Find where the given text appears and provide that cell's center as [X, Y] coordinate. 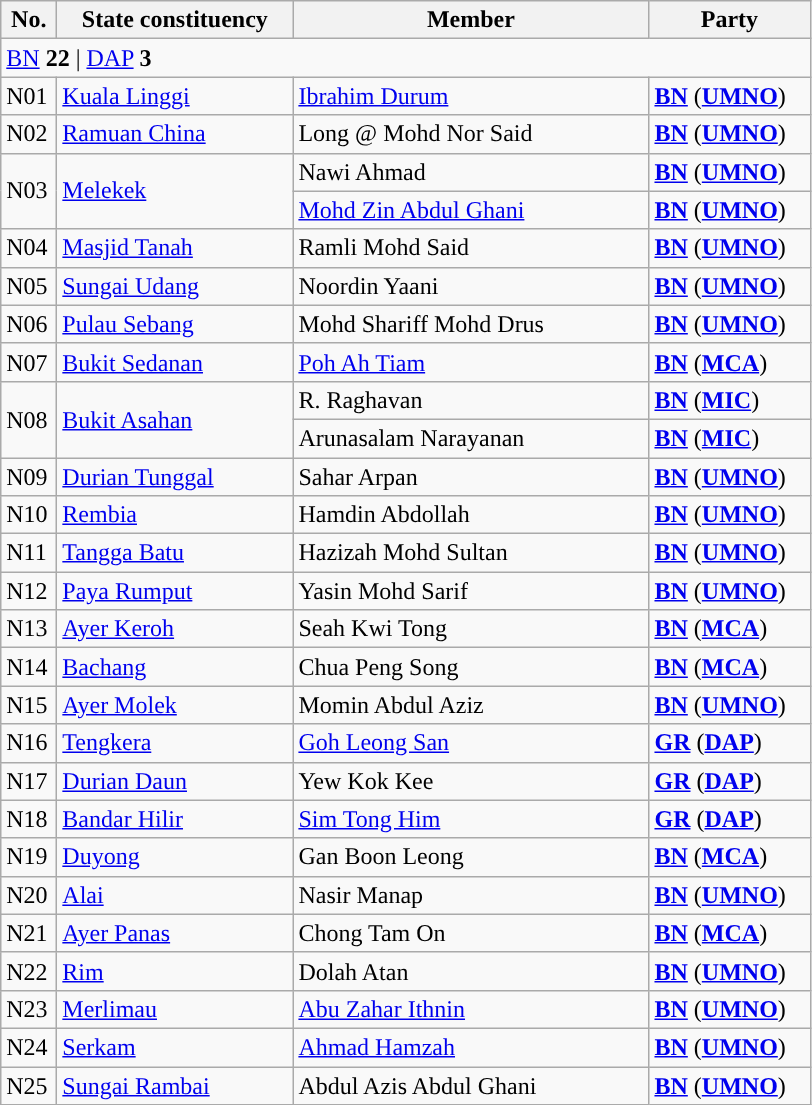
Ibrahim Durum [471, 96]
Ayer Molek [175, 705]
Kuala Linggi [175, 96]
Mohd Shariff Mohd Drus [471, 324]
N02 [29, 134]
Momin Abdul Aziz [471, 705]
N20 [29, 895]
Gan Boon Leong [471, 857]
Poh Ah Tiam [471, 362]
N16 [29, 743]
N17 [29, 781]
Melekek [175, 191]
Hazizah Mohd Sultan [471, 553]
Masjid Tanah [175, 248]
Nawi Ahmad [471, 172]
N23 [29, 1009]
Hamdin Abdollah [471, 515]
Sungai Rambai [175, 1085]
Durian Daun [175, 781]
N19 [29, 857]
Ayer Panas [175, 933]
Rim [175, 971]
Chua Peng Song [471, 667]
N25 [29, 1085]
Alai [175, 895]
Noordin Yaani [471, 286]
Bukit Asahan [175, 419]
Party [730, 20]
Tengkera [175, 743]
Rembia [175, 515]
Long @ Mohd Nor Said [471, 134]
N10 [29, 515]
N09 [29, 477]
N22 [29, 971]
Dolah Atan [471, 971]
BN 22 | DAP 3 [406, 58]
Member [471, 20]
Arunasalam Narayanan [471, 438]
N04 [29, 248]
Serkam [175, 1047]
Sahar Arpan [471, 477]
Yew Kok Kee [471, 781]
Duyong [175, 857]
Pulau Sebang [175, 324]
N21 [29, 933]
Sungai Udang [175, 286]
No. [29, 20]
Ahmad Hamzah [471, 1047]
Paya Rumput [175, 591]
N11 [29, 553]
N01 [29, 96]
State constituency [175, 20]
Merlimau [175, 1009]
N14 [29, 667]
Abu Zahar Ithnin [471, 1009]
Nasir Manap [471, 895]
N12 [29, 591]
Ramuan China [175, 134]
Ayer Keroh [175, 629]
Bachang [175, 667]
Abdul Azis Abdul Ghani [471, 1085]
N06 [29, 324]
Sim Tong Him [471, 819]
Mohd Zin Abdul Ghani [471, 210]
Tangga Batu [175, 553]
Ramli Mohd Said [471, 248]
N18 [29, 819]
Bukit Sedanan [175, 362]
Bandar Hilir [175, 819]
Durian Tunggal [175, 477]
N05 [29, 286]
Goh Leong San [471, 743]
N24 [29, 1047]
R. Raghavan [471, 400]
Yasin Mohd Sarif [471, 591]
N07 [29, 362]
Seah Kwi Tong [471, 629]
Chong Tam On [471, 933]
N13 [29, 629]
N03 [29, 191]
N15 [29, 705]
N08 [29, 419]
